Output the (X, Y) coordinate of the center of the cell containing the given text.  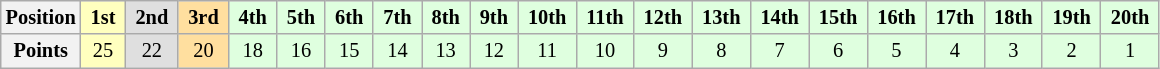
1st (104, 17)
1 (1130, 51)
8th (446, 17)
25 (104, 51)
14 (397, 51)
16th (896, 17)
7 (779, 51)
6th (349, 17)
16 (301, 51)
11th (604, 17)
3rd (203, 17)
10th (547, 17)
13th (721, 17)
19th (1071, 17)
5th (301, 17)
18th (1013, 17)
9th (494, 17)
5 (896, 51)
20th (1130, 17)
9 (663, 51)
15 (349, 51)
17th (955, 17)
3 (1013, 51)
11 (547, 51)
12th (663, 17)
20 (203, 51)
10 (604, 51)
Points (41, 51)
13 (446, 51)
4 (955, 51)
8 (721, 51)
7th (397, 17)
4th (253, 17)
Position (41, 17)
2 (1071, 51)
15th (838, 17)
18 (253, 51)
22 (152, 51)
12 (494, 51)
2nd (152, 17)
6 (838, 51)
14th (779, 17)
